Pinpoint the cell where the given text exists, returning its [x, y] midpoint coordinate. 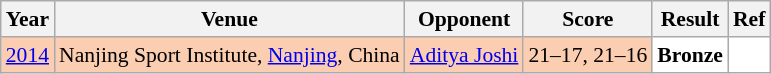
Opponent [464, 19]
21–17, 21–16 [588, 55]
2014 [28, 55]
Bronze [690, 55]
Venue [230, 19]
Ref [749, 19]
Year [28, 19]
Score [588, 19]
Result [690, 19]
Nanjing Sport Institute, Nanjing, China [230, 55]
Aditya Joshi [464, 55]
